Capture the cell that displays the provided text and extract its [x, y] central coordinate. 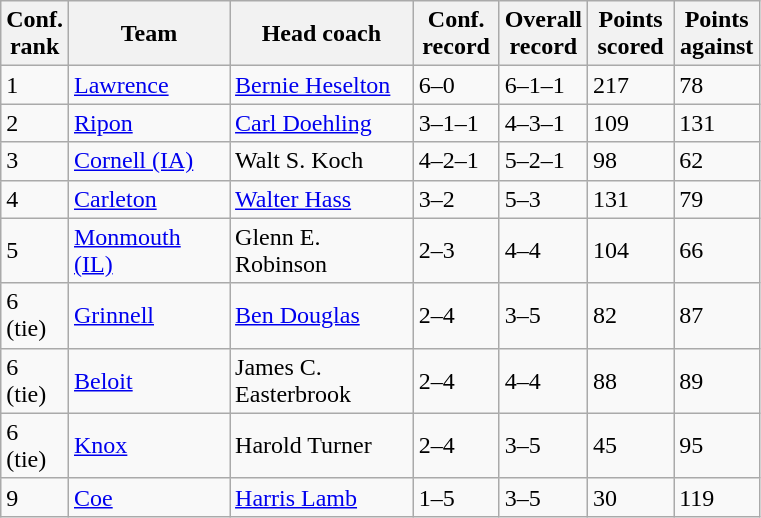
5–2–1 [543, 161]
Walter Hass [322, 199]
Harris Lamb [322, 497]
2–3 [456, 250]
Lawrence [148, 85]
9 [35, 497]
Cornell (IA) [148, 161]
Ben Douglas [322, 316]
82 [631, 316]
6–0 [456, 85]
Monmouth (IL) [148, 250]
104 [631, 250]
217 [631, 85]
Team [148, 34]
87 [717, 316]
66 [717, 250]
Conf. record [456, 34]
30 [631, 497]
Bernie Heselton [322, 85]
Points against [717, 34]
Beloit [148, 380]
Walt S. Koch [322, 161]
5 [35, 250]
Overall record [543, 34]
89 [717, 380]
Carl Doehling [322, 123]
James C. Easterbrook [322, 380]
98 [631, 161]
4–2–1 [456, 161]
119 [717, 497]
1–5 [456, 497]
Carleton [148, 199]
Glenn E. Robinson [322, 250]
Conf. rank [35, 34]
3–1–1 [456, 123]
Grinnell [148, 316]
109 [631, 123]
79 [717, 199]
Points scored [631, 34]
5–3 [543, 199]
78 [717, 85]
95 [717, 446]
45 [631, 446]
4–3–1 [543, 123]
Knox [148, 446]
6–1–1 [543, 85]
3 [35, 161]
Ripon [148, 123]
1 [35, 85]
Coe [148, 497]
2 [35, 123]
3–2 [456, 199]
62 [717, 161]
4 [35, 199]
Head coach [322, 34]
Harold Turner [322, 446]
88 [631, 380]
